Scan for the cell matching the given text and deliver its [X, Y] coordinate at center. 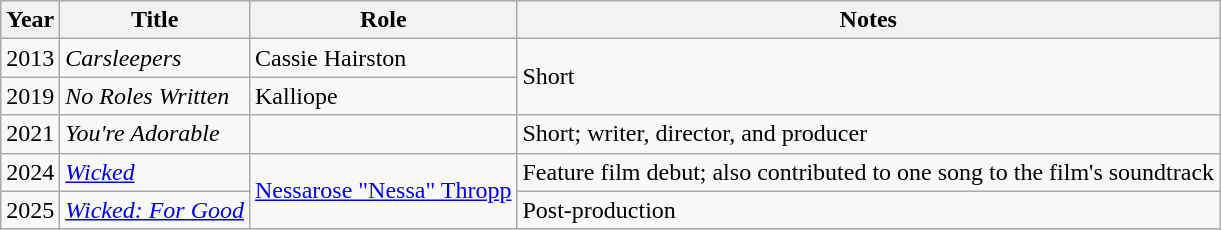
Notes [868, 20]
Kalliope [382, 96]
No Roles Written [155, 96]
Short [868, 77]
Nessarose "Nessa" Thropp [382, 191]
Role [382, 20]
2025 [30, 210]
Carsleepers [155, 58]
2021 [30, 134]
Feature film debut; also contributed to one song to the film's soundtrack [868, 172]
2019 [30, 96]
2013 [30, 58]
Wicked: For Good [155, 210]
Short; writer, director, and producer [868, 134]
Wicked [155, 172]
Cassie Hairston [382, 58]
Post-production [868, 210]
You're Adorable [155, 134]
Year [30, 20]
Title [155, 20]
2024 [30, 172]
